Identify which cell holds the provided text, then report its [X, Y] central coordinate. 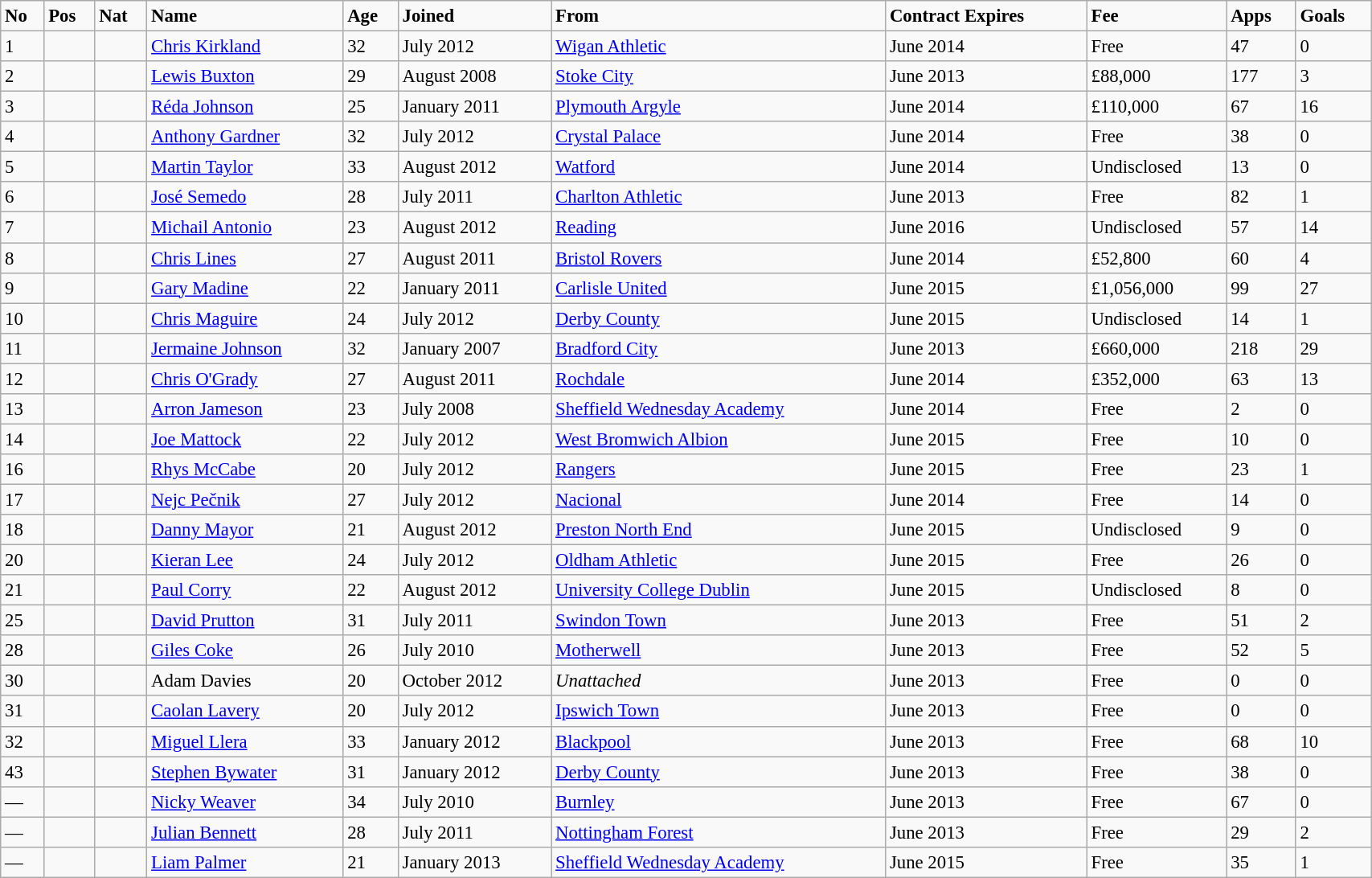
Chris O'Grady [245, 379]
Joe Mattock [245, 439]
No [23, 16]
51 [1261, 621]
West Bromwich Albion [719, 439]
Stoke City [719, 76]
Nacional [719, 499]
August 2008 [474, 76]
Goals [1333, 16]
Swindon Town [719, 621]
Burnley [719, 802]
£660,000 [1157, 348]
From [719, 16]
Kieran Lee [245, 560]
October 2012 [474, 681]
Martin Taylor [245, 167]
11 [23, 348]
Fee [1157, 16]
Age [371, 16]
Plymouth Argyle [719, 107]
Stephen Bywater [245, 772]
Joined [474, 16]
Crystal Palace [719, 137]
43 [23, 772]
Gary Madine [245, 288]
£88,000 [1157, 76]
Jermaine Johnson [245, 348]
Nottingham Forest [719, 832]
Adam Davies [245, 681]
Watford [719, 167]
Rhys McCabe [245, 470]
35 [1261, 863]
Chris Maguire [245, 318]
January 2013 [474, 863]
July 2008 [474, 409]
Arron Jameson [245, 409]
Chris Lines [245, 258]
Réda Johnson [245, 107]
47 [1261, 47]
June 2016 [987, 228]
Paul Corry [245, 590]
Contract Expires [987, 16]
Nicky Weaver [245, 802]
82 [1261, 197]
Reading [719, 228]
18 [23, 530]
Charlton Athletic [719, 197]
David Prutton [245, 621]
30 [23, 681]
Pos [69, 16]
Motherwell [719, 650]
Julian Bennett [245, 832]
£1,056,000 [1157, 288]
Danny Mayor [245, 530]
Bristol Rovers [719, 258]
Rochdale [719, 379]
£352,000 [1157, 379]
52 [1261, 650]
7 [23, 228]
Nejc Pečnik [245, 499]
University College Dublin [719, 590]
68 [1261, 741]
12 [23, 379]
Name [245, 16]
Preston North End [719, 530]
Bradford City [719, 348]
218 [1261, 348]
Liam Palmer [245, 863]
Anthony Gardner [245, 137]
Michail Antonio [245, 228]
£110,000 [1157, 107]
Rangers [719, 470]
Giles Coke [245, 650]
Nat [121, 16]
34 [371, 802]
Ipswich Town [719, 712]
Lewis Buxton [245, 76]
Miguel Llera [245, 741]
Chris Kirkland [245, 47]
Apps [1261, 16]
José Semedo [245, 197]
Caolan Lavery [245, 712]
January 2007 [474, 348]
99 [1261, 288]
60 [1261, 258]
6 [23, 197]
57 [1261, 228]
Unattached [719, 681]
177 [1261, 76]
Wigan Athletic [719, 47]
Carlisle United [719, 288]
17 [23, 499]
£52,800 [1157, 258]
Blackpool [719, 741]
63 [1261, 379]
Oldham Athletic [719, 560]
